Provide the [X, Y] coordinate of the cell's center where the given text is located.  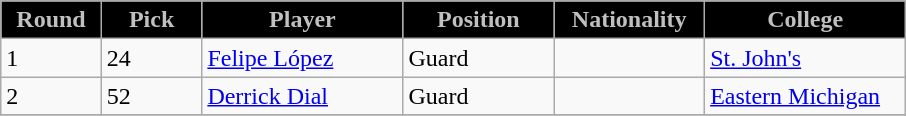
2 [52, 96]
Nationality [630, 20]
St. John's [806, 58]
Round [52, 20]
Derrick Dial [302, 96]
1 [52, 58]
Player [302, 20]
College [806, 20]
24 [152, 58]
Eastern Michigan [806, 96]
52 [152, 96]
Position [478, 20]
Felipe López [302, 58]
Pick [152, 20]
